From the cell containing the given text, extract its center point as (x, y) coordinate. 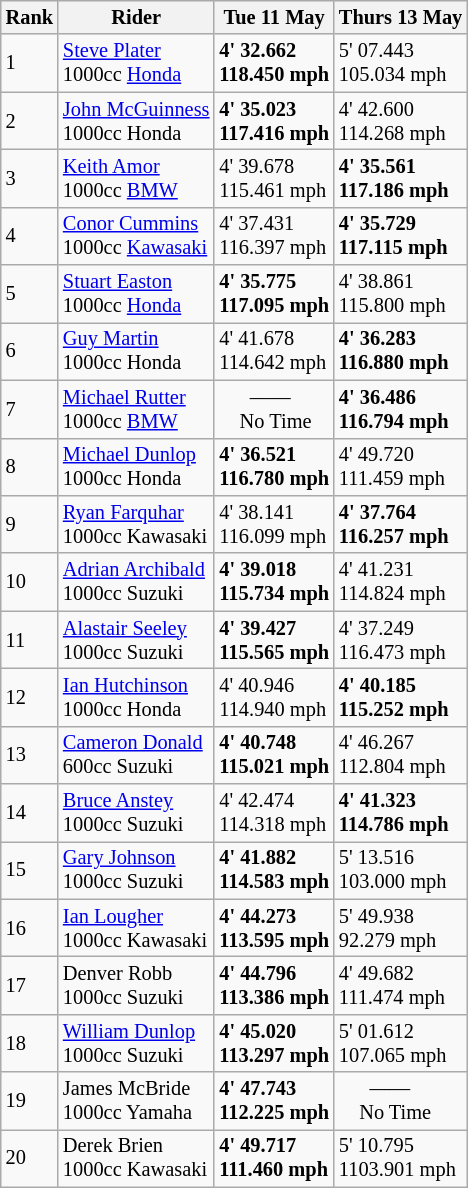
Steve Plater 1000cc Honda (136, 63)
4' 49.720 111.459 mph (400, 467)
4' 47.743 112.225 mph (274, 1101)
9 (30, 524)
4' 40.748 115.021 mph (274, 755)
4' 39.427 115.565 mph (274, 640)
2 (30, 121)
4' 39.678 115.461 mph (274, 178)
4' 49.717 111.460 mph (274, 1158)
4' 41.323 114.786 mph (400, 813)
John McGuinness 1000cc Honda (136, 121)
4' 44.796 113.386 mph (274, 985)
4' 35.023 117.416 mph (274, 121)
4' 38.141 116.099 mph (274, 524)
4 (30, 236)
4' 46.267 112.804 mph (400, 755)
Rider (136, 17)
4' 44.273 113.595 mph (274, 928)
20 (30, 1158)
5' 13.516 103.000 mph (400, 870)
19 (30, 1101)
5' 49.938 92.279 mph (400, 928)
Denver Robb 1000cc Suzuki (136, 985)
13 (30, 755)
4' 36.521 116.780 mph (274, 467)
6 (30, 351)
4' 39.018 115.734 mph (274, 582)
16 (30, 928)
4' 37.431 116.397 mph (274, 236)
3 (30, 178)
5' 01.612 107.065 mph (400, 1043)
4' 36.283 116.880 mph (400, 351)
Adrian Archibald 1000cc Suzuki (136, 582)
4' 41.231 114.824 mph (400, 582)
10 (30, 582)
4' 40.946 114.940 mph (274, 697)
Guy Martin 1000cc Honda (136, 351)
Ryan Farquhar 1000cc Kawasaki (136, 524)
14 (30, 813)
James McBride 1000cc Yamaha (136, 1101)
Gary Johnson 1000cc Suzuki (136, 870)
17 (30, 985)
Michael Dunlop 1000cc Honda (136, 467)
Keith Amor 1000cc BMW (136, 178)
4' 41.678 114.642 mph (274, 351)
5' 10.795 1103.901 mph (400, 1158)
Cameron Donald 600cc Suzuki (136, 755)
5' 07.443 105.034 mph (400, 63)
18 (30, 1043)
4' 35.561 117.186 mph (400, 178)
4' 37.249 116.473 mph (400, 640)
5 (30, 294)
15 (30, 870)
4' 32.662 118.450 mph (274, 63)
Ian Hutchinson 1000cc Honda (136, 697)
William Dunlop 1000cc Suzuki (136, 1043)
Michael Rutter 1000cc BMW (136, 409)
4' 49.682 111.474 mph (400, 985)
Alastair Seeley 1000cc Suzuki (136, 640)
Derek Brien 1000cc Kawasaki (136, 1158)
4' 41.882 114.583 mph (274, 870)
8 (30, 467)
Rank (30, 17)
Tue 11 May (274, 17)
4' 38.861 115.800 mph (400, 294)
4' 35.775 117.095 mph (274, 294)
11 (30, 640)
4' 42.600 114.268 mph (400, 121)
12 (30, 697)
4' 36.486 116.794 mph (400, 409)
Thurs 13 May (400, 17)
4' 42.474 114.318 mph (274, 813)
Ian Lougher 1000cc Kawasaki (136, 928)
4' 37.764 116.257 mph (400, 524)
4' 45.020 113.297 mph (274, 1043)
Bruce Anstey 1000cc Suzuki (136, 813)
4' 40.185 115.252 mph (400, 697)
7 (30, 409)
Conor Cummins 1000cc Kawasaki (136, 236)
1 (30, 63)
4' 35.729 117.115 mph (400, 236)
Stuart Easton 1000cc Honda (136, 294)
